Find where the given text appears and provide that cell's center as [X, Y] coordinate. 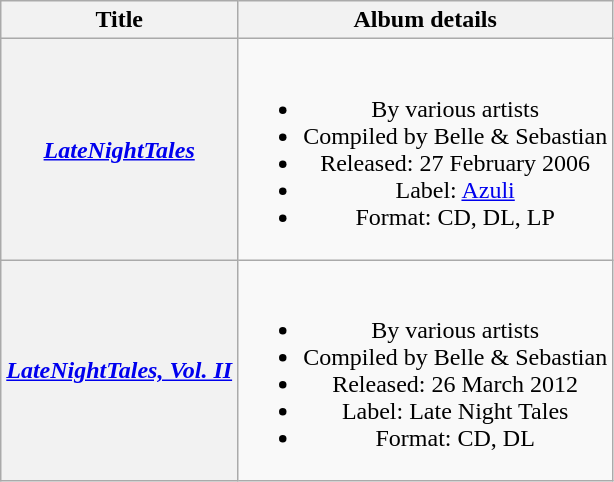
LateNightTales, Vol. II [120, 370]
LateNightTales [120, 150]
Album details [426, 20]
By various artistsCompiled by Belle & SebastianReleased: 26 March 2012Label: Late Night TalesFormat: CD, DL [426, 370]
By various artistsCompiled by Belle & SebastianReleased: 27 February 2006Label: AzuliFormat: CD, DL, LP [426, 150]
Title [120, 20]
